Provide the (x, y) coordinate of the cell's center where the given text is located.  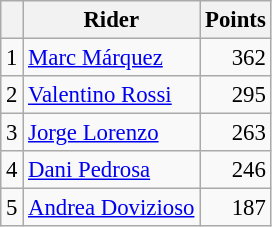
4 (12, 170)
246 (236, 170)
Points (236, 20)
187 (236, 208)
3 (12, 133)
5 (12, 208)
Rider (112, 20)
1 (12, 58)
2 (12, 95)
Andrea Dovizioso (112, 208)
Valentino Rossi (112, 95)
263 (236, 133)
Dani Pedrosa (112, 170)
295 (236, 95)
Jorge Lorenzo (112, 133)
Marc Márquez (112, 58)
362 (236, 58)
